Determine the [X, Y] coordinate at the center of the cell enclosing the given text.  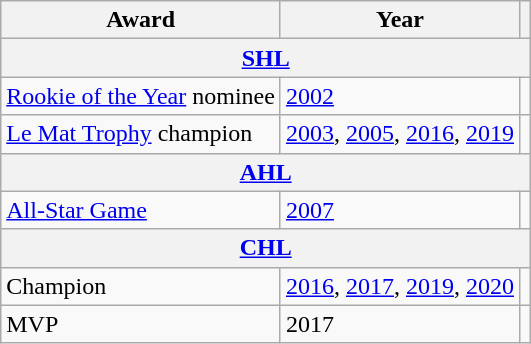
Rookie of the Year nominee [141, 96]
Le Mat Trophy champion [141, 134]
Award [141, 20]
2003, 2005, 2016, 2019 [400, 134]
2007 [400, 210]
Year [400, 20]
2017 [400, 324]
CHL [266, 248]
2002 [400, 96]
2016, 2017, 2019, 2020 [400, 286]
Champion [141, 286]
All-Star Game [141, 210]
AHL [266, 172]
MVP [141, 324]
SHL [266, 58]
